Capture the cell that displays the provided text and extract its [x, y] central coordinate. 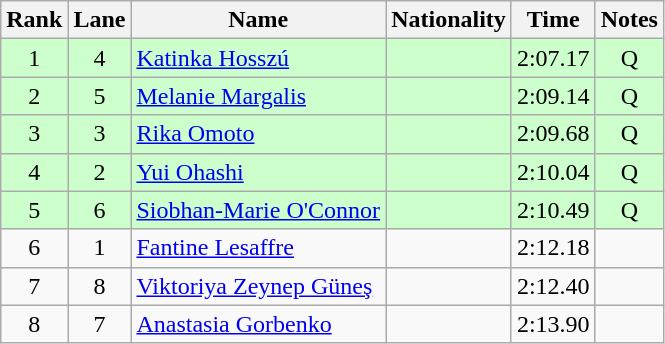
Katinka Hosszú [258, 58]
Siobhan-Marie O'Connor [258, 210]
Anastasia Gorbenko [258, 324]
Yui Ohashi [258, 172]
2:12.18 [553, 248]
Melanie Margalis [258, 96]
2:07.17 [553, 58]
Lane [100, 20]
Viktoriya Zeynep Güneş [258, 286]
Name [258, 20]
Rank [34, 20]
Notes [629, 20]
Time [553, 20]
2:13.90 [553, 324]
Rika Omoto [258, 134]
2:10.49 [553, 210]
2:12.40 [553, 286]
2:09.14 [553, 96]
Nationality [449, 20]
Fantine Lesaffre [258, 248]
2:10.04 [553, 172]
2:09.68 [553, 134]
